Output the (x, y) coordinate of the center of the cell containing the given text.  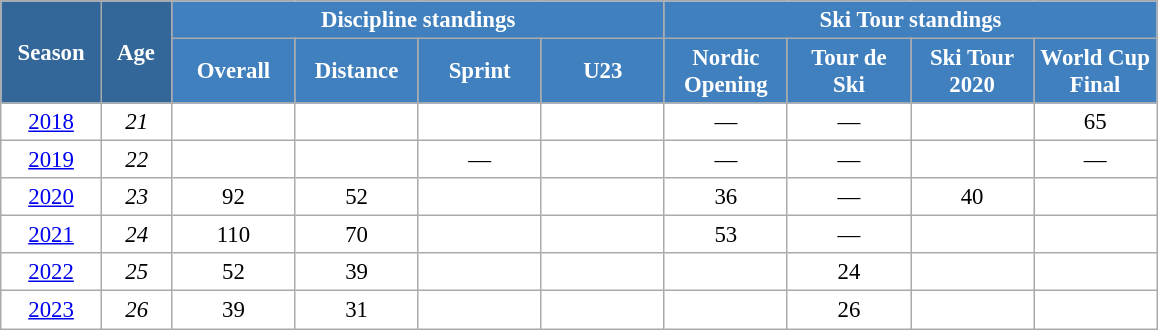
2020 (52, 197)
Season (52, 52)
2022 (52, 273)
Sprint (480, 72)
25 (136, 273)
70 (356, 235)
2018 (52, 122)
Ski Tour2020 (972, 72)
World CupFinal (1096, 72)
Overall (234, 72)
Tour deSki (848, 72)
36 (726, 197)
NordicOpening (726, 72)
22 (136, 160)
53 (726, 235)
U23 (602, 72)
23 (136, 197)
31 (356, 310)
Discipline standings (418, 20)
21 (136, 122)
92 (234, 197)
Ski Tour standings (910, 20)
Age (136, 52)
Distance (356, 72)
65 (1096, 122)
2019 (52, 160)
40 (972, 197)
2023 (52, 310)
2021 (52, 235)
110 (234, 235)
